Capture the cell that displays the provided text and extract its [x, y] central coordinate. 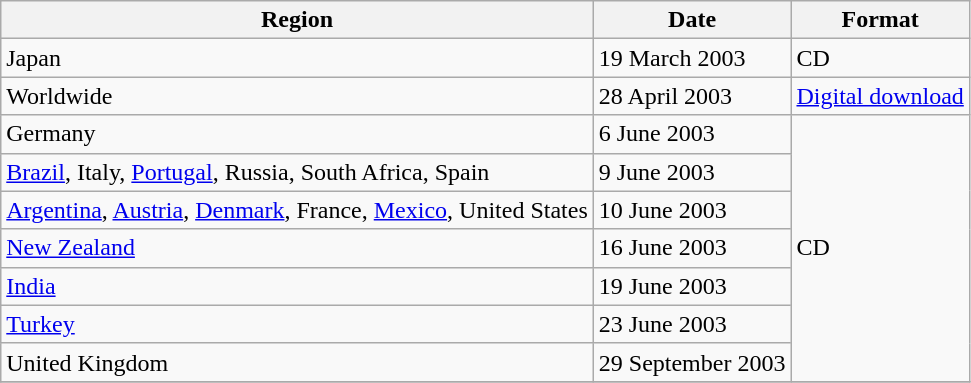
16 June 2003 [692, 248]
Turkey [297, 324]
6 June 2003 [692, 134]
19 June 2003 [692, 286]
Brazil, Italy, Portugal, Russia, South Africa, Spain [297, 172]
9 June 2003 [692, 172]
New Zealand [297, 248]
23 June 2003 [692, 324]
United Kingdom [297, 362]
Worldwide [297, 96]
Digital download [880, 96]
29 September 2003 [692, 362]
Argentina, Austria, Denmark, France, Mexico, United States [297, 210]
India [297, 286]
10 June 2003 [692, 210]
Date [692, 20]
Format [880, 20]
28 April 2003 [692, 96]
Germany [297, 134]
19 March 2003 [692, 58]
Japan [297, 58]
Region [297, 20]
